From the cell containing the given text, extract its center point as (x, y) coordinate. 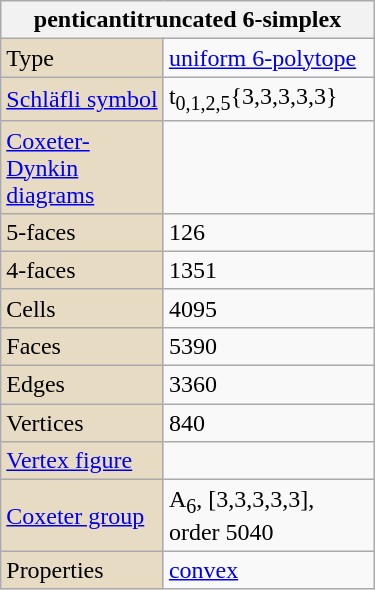
Vertices (82, 423)
convex (268, 570)
t0,1,2,5{3,3,3,3,3} (268, 99)
A6, [3,3,3,3,3], order 5040 (268, 516)
Coxeter-Dynkin diagrams (82, 167)
Properties (82, 570)
Coxeter group (82, 516)
Vertex figure (82, 461)
4095 (268, 308)
Schläfli symbol (82, 99)
5390 (268, 346)
5-faces (82, 232)
840 (268, 423)
1351 (268, 270)
4-faces (82, 270)
Faces (82, 346)
3360 (268, 385)
Cells (82, 308)
uniform 6-polytope (268, 58)
penticantitruncated 6-simplex (188, 20)
Type (82, 58)
Edges (82, 385)
126 (268, 232)
